Identify which cell holds the provided text, then report its [X, Y] central coordinate. 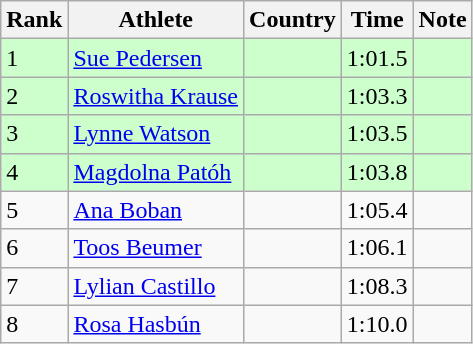
1:03.8 [377, 172]
8 [34, 324]
6 [34, 248]
1 [34, 58]
1:05.4 [377, 210]
Rosa Hasbún [156, 324]
Magdolna Patóh [156, 172]
7 [34, 286]
1:08.3 [377, 286]
Time [377, 20]
Roswitha Krause [156, 96]
4 [34, 172]
Rank [34, 20]
1:01.5 [377, 58]
Lynne Watson [156, 134]
Ana Boban [156, 210]
Note [442, 20]
1:03.5 [377, 134]
Sue Pedersen [156, 58]
Lylian Castillo [156, 286]
2 [34, 96]
Athlete [156, 20]
1:03.3 [377, 96]
5 [34, 210]
3 [34, 134]
1:10.0 [377, 324]
Country [293, 20]
1:06.1 [377, 248]
Toos Beumer [156, 248]
